Locate the cell with the specified text and output its (x, y) center coordinate. 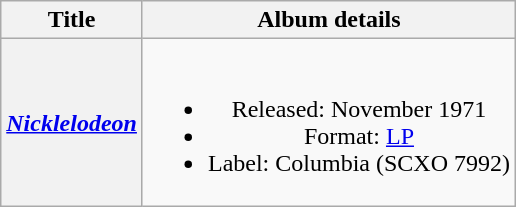
Nicklelodeon (72, 122)
Released: November 1971Format: LPLabel: Columbia (SCXO 7992) (328, 122)
Album details (328, 20)
Title (72, 20)
